Provide the (X, Y) coordinate of the cell's center where the given text is located.  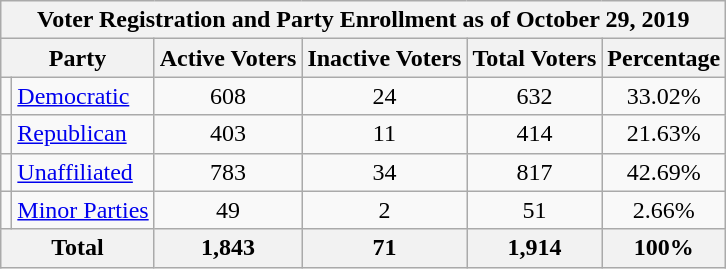
34 (384, 172)
Republican (83, 134)
1,843 (228, 248)
2 (384, 210)
Minor Parties (83, 210)
Voter Registration and Party Enrollment as of October 29, 2019 (364, 20)
1,914 (534, 248)
33.02% (664, 96)
11 (384, 134)
Active Voters (228, 58)
49 (228, 210)
608 (228, 96)
Percentage (664, 58)
783 (228, 172)
Total Voters (534, 58)
2.66% (664, 210)
Democratic (83, 96)
71 (384, 248)
403 (228, 134)
Unaffiliated (83, 172)
24 (384, 96)
Inactive Voters (384, 58)
21.63% (664, 134)
Total (78, 248)
414 (534, 134)
632 (534, 96)
51 (534, 210)
817 (534, 172)
100% (664, 248)
Party (78, 58)
42.69% (664, 172)
